Find where the given text appears and provide that cell's center as (x, y) coordinate. 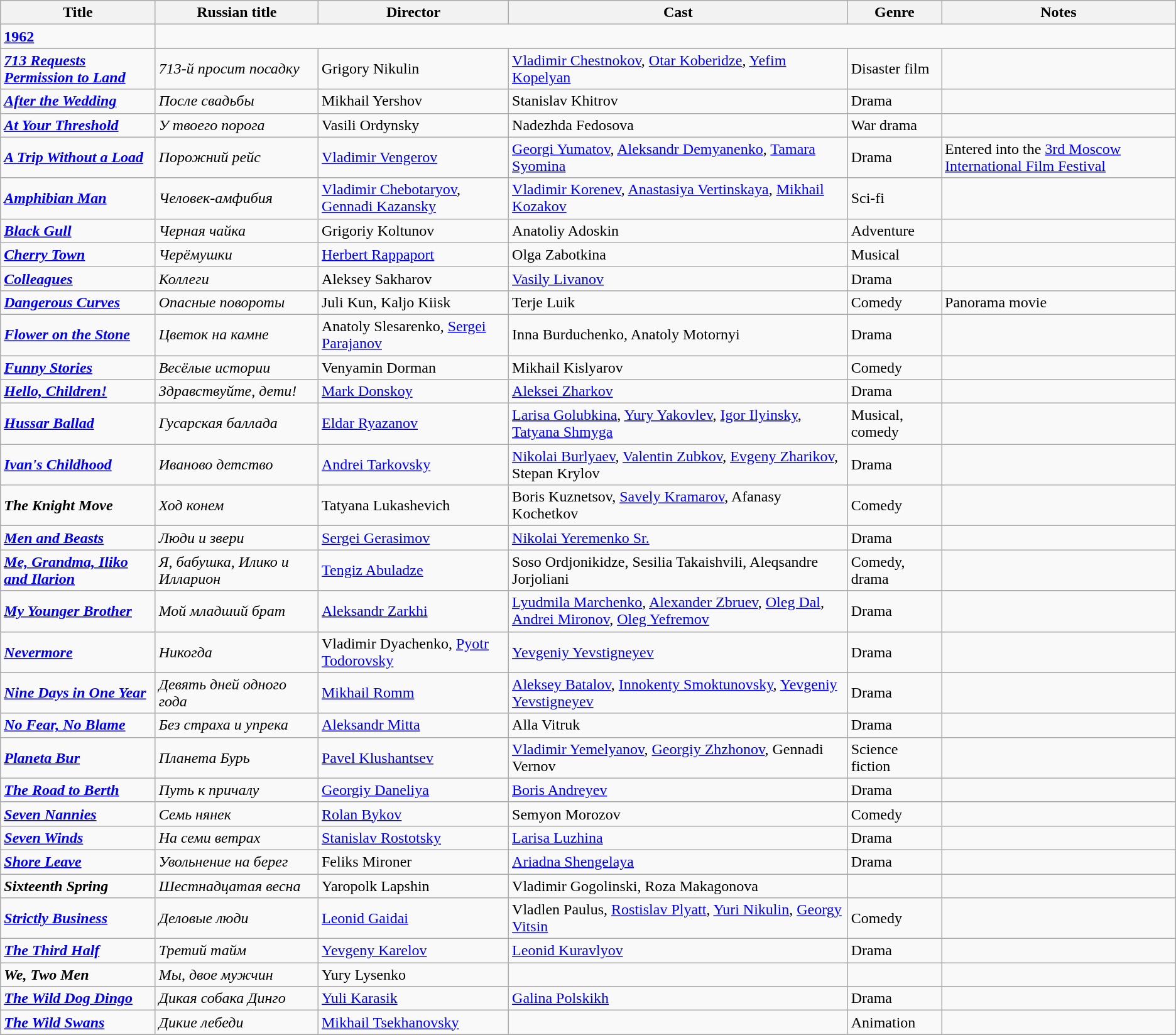
Black Gull (78, 231)
Иваново детство (236, 465)
Шестнадцатая весна (236, 885)
Человек-амфибия (236, 199)
Genre (895, 13)
Alla Vitruk (678, 725)
Vasili Ordynsky (413, 125)
Весёлые истории (236, 368)
Aleksey Batalov, Innokenty Smoktunovsky, Yevgeniy Yevstigneyev (678, 693)
Дикая собака Динго (236, 999)
Larisa Golubkina, Yury Yakovlev, Igor Ilyinsky, Tatyana Shmyga (678, 424)
Soso Ordjonikidze, Sesilia Takaishvili, Aleqsandre Jorjoliani (678, 571)
Планета Бурь (236, 758)
Leonid Gaidai (413, 919)
We, Two Men (78, 975)
Мы, двое мужчин (236, 975)
Мой младший брат (236, 611)
Без страха и упрека (236, 725)
Цветок на камне (236, 334)
Stanislav Rostotsky (413, 838)
Terje Luik (678, 302)
Никогда (236, 652)
Порожний рейс (236, 157)
Juli Kun, Kaljo Kiisk (413, 302)
Venyamin Dorman (413, 368)
Boris Andreyev (678, 790)
Nine Days in One Year (78, 693)
My Younger Brother (78, 611)
Russian title (236, 13)
Коллеги (236, 278)
Dangerous Curves (78, 302)
Aleksey Sakharov (413, 278)
Cast (678, 13)
Дикие лебеди (236, 1022)
Planeta Bur (78, 758)
После свадьбы (236, 101)
Деловые люди (236, 919)
Lyudmila Marchenko, Alexander Zbruev, Oleg Dal, Andrei Mironov, Oleg Yefremov (678, 611)
Title (78, 13)
Vladimir Korenev, Anastasiya Vertinskaya, Mikhail Kozakov (678, 199)
Здравствуйте, дети! (236, 392)
Mikhail Tsekhanovsky (413, 1022)
Grigory Nikulin (413, 69)
Funny Stories (78, 368)
Adventure (895, 231)
Grigoriy Koltunov (413, 231)
Leonid Kuravlyov (678, 951)
Herbert Rappaport (413, 255)
Hussar Ballad (78, 424)
Ivan's Childhood (78, 465)
Entered into the 3rd Moscow International Film Festival (1059, 157)
Mark Donskoy (413, 392)
Люди и звери (236, 538)
Vladimir Chestnokov, Otar Koberidze, Yefim Kopelyan (678, 69)
Director (413, 13)
713 Requests Permission to Land (78, 69)
A Trip Without a Load (78, 157)
Черёмушки (236, 255)
Nikolai Yeremenko Sr. (678, 538)
Семь нянек (236, 814)
Aleksandr Mitta (413, 725)
Tengiz Abuladze (413, 571)
Comedy, drama (895, 571)
Musical, comedy (895, 424)
Sergei Gerasimov (413, 538)
Ariadna Shengelaya (678, 862)
Девять дней одного года (236, 693)
The Third Half (78, 951)
Seven Winds (78, 838)
Cherry Town (78, 255)
Гусарская баллада (236, 424)
Semyon Morozov (678, 814)
Mikhail Yershov (413, 101)
Men and Beasts (78, 538)
Stanislav Khitrov (678, 101)
Sci-fi (895, 199)
Vladimir Dyachenko, Pyotr Todorovsky (413, 652)
Aleksandr Zarkhi (413, 611)
Yevgeny Karelov (413, 951)
Опасные повороты (236, 302)
Yury Lysenko (413, 975)
War drama (895, 125)
Tatyana Lukashevich (413, 505)
Strictly Business (78, 919)
Mikhail Romm (413, 693)
Colleagues (78, 278)
The Wild Dog Dingo (78, 999)
Feliks Mironer (413, 862)
The Knight Move (78, 505)
Vladimir Vengerov (413, 157)
Amphibian Man (78, 199)
At Your Threshold (78, 125)
Vladimir Chebotaryov, Gennadi Kazansky (413, 199)
Georgi Yumatov, Aleksandr Demyanenko, Tamara Syomina (678, 157)
Andrei Tarkovsky (413, 465)
Третий тайм (236, 951)
Я, бабушка, Илико и Илларион (236, 571)
Путь к причалу (236, 790)
Yaropolk Lapshin (413, 885)
Boris Kuznetsov, Savely Kramarov, Afanasy Kochetkov (678, 505)
Georgiy Daneliya (413, 790)
Panorama movie (1059, 302)
Shore Leave (78, 862)
У твоего порога (236, 125)
Eldar Ryazanov (413, 424)
No Fear, No Blame (78, 725)
Me, Grandma, Iliko and Ilarion (78, 571)
Nadezhda Fedosova (678, 125)
Anatoliy Adoskin (678, 231)
The Road to Berth (78, 790)
Mikhail Kislyarov (678, 368)
Rolan Bykov (413, 814)
Flower on the Stone (78, 334)
Vasily Livanov (678, 278)
Notes (1059, 13)
Nevermore (78, 652)
The Wild Swans (78, 1022)
Hello, Children! (78, 392)
Inna Burduchenko, Anatoly Motornyi (678, 334)
Vladimir Gogolinski, Roza Makagonova (678, 885)
Galina Polskikh (678, 999)
Science fiction (895, 758)
1962 (78, 36)
Seven Nannies (78, 814)
Aleksei Zharkov (678, 392)
Musical (895, 255)
Larisa Luzhina (678, 838)
Yevgeniy Yevstigneyev (678, 652)
На семи ветрах (236, 838)
Sixteenth Spring (78, 885)
After the Wedding (78, 101)
Yuli Karasik (413, 999)
Olga Zabotkina (678, 255)
713-й просит посадку (236, 69)
Anatoly Slesarenko, Sergei Parajanov (413, 334)
Animation (895, 1022)
Vladimir Yemelyanov, Georgiy Zhzhonov, Gennadi Vernov (678, 758)
Увольнение на берег (236, 862)
Disaster film (895, 69)
Pavel Klushantsev (413, 758)
Nikolai Burlyaev, Valentin Zubkov, Evgeny Zharikov, Stepan Krylov (678, 465)
Черная чайка (236, 231)
Ход конем (236, 505)
Vladlen Paulus, Rostislav Plyatt, Yuri Nikulin, Georgy Vitsin (678, 919)
